Locate the cell with the specified text and output its [x, y] center coordinate. 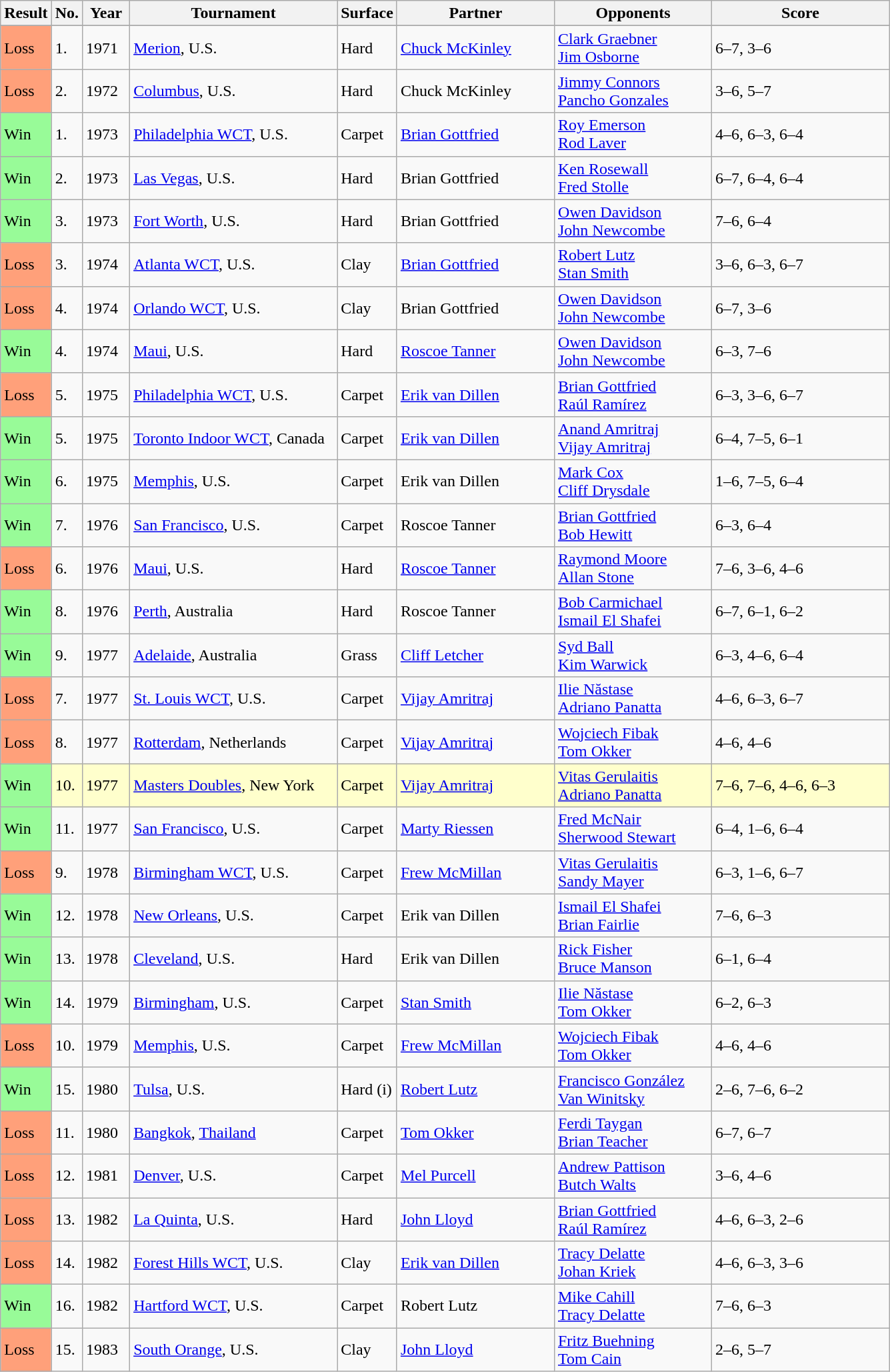
Orlando WCT, U.S. [233, 308]
Ilie Năstase Adriano Panatta [633, 699]
4–6, 6–3, 3–6 [801, 1263]
7–6, 6–4 [801, 221]
Partner [475, 13]
4–6, 6–3, 6–4 [801, 135]
Birmingham, U.S. [233, 1002]
Atlanta WCT, U.S. [233, 264]
Surface [367, 13]
Fritz Buehning Tom Cain [633, 1350]
6–7, 6–7 [801, 1133]
Tom Okker [475, 1133]
Syd Ball Kim Warwick [633, 655]
Andrew Pattison Butch Walts [633, 1175]
3–6, 4–6 [801, 1175]
Jimmy Connors Pancho Gonzales [633, 91]
Francisco González Van Winitsky [633, 1089]
Rotterdam, Netherlands [233, 742]
St. Louis WCT, U.S. [233, 699]
Grass [367, 655]
Clark Graebner Jim Osborne [633, 48]
New Orleans, U.S. [233, 915]
6–7, 6–1, 6–2 [801, 612]
1972 [107, 91]
Ismail El Shafei Brian Fairlie [633, 915]
Cliff Letcher [475, 655]
7–6, 7–6, 4–6, 6–3 [801, 786]
6–3, 1–6, 6–7 [801, 872]
Adelaide, Australia [233, 655]
4–6, 6–3, 2–6 [801, 1219]
Robert Lutz Stan Smith [633, 264]
Tracy Delatte Johan Kriek [633, 1263]
Year [107, 13]
South Orange, U.S. [233, 1350]
Raymond Moore Allan Stone [633, 568]
Cleveland, U.S. [233, 959]
Ken Rosewall Fred Stolle [633, 177]
Mark Cox Cliff Drysdale [633, 482]
6–3, 6–4 [801, 524]
Mel Purcell [475, 1175]
Ilie Năstase Tom Okker [633, 1002]
Opponents [633, 13]
Fort Worth, U.S. [233, 221]
Roy Emerson Rod Laver [633, 135]
6–7, 6–4, 6–4 [801, 177]
Result [26, 13]
1983 [107, 1350]
6–4, 7–5, 6–1 [801, 438]
Tournament [233, 13]
6–2, 6–3 [801, 1002]
Columbus, U.S. [233, 91]
6–4, 1–6, 6–4 [801, 828]
6–3, 7–6 [801, 351]
Hartford WCT, U.S. [233, 1306]
6–1, 6–4 [801, 959]
16. [67, 1306]
Perth, Australia [233, 612]
Ferdi Taygan Brian Teacher [633, 1133]
3–6, 5–7 [801, 91]
Vitas Gerulaitis Sandy Mayer [633, 872]
2–6, 5–7 [801, 1350]
Bangkok, Thailand [233, 1133]
Score [801, 13]
Forest Hills WCT, U.S. [233, 1263]
Fred McNair Sherwood Stewart [633, 828]
3–6, 6–3, 6–7 [801, 264]
Stan Smith [475, 1002]
1–6, 7–5, 6–4 [801, 482]
Masters Doubles, New York [233, 786]
Toronto Indoor WCT, Canada [233, 438]
Las Vegas, U.S. [233, 177]
1971 [107, 48]
Brian Gottfried Bob Hewitt [633, 524]
Denver, U.S. [233, 1175]
2–6, 7–6, 6–2 [801, 1089]
1981 [107, 1175]
Marty Riessen [475, 828]
Rick Fisher Bruce Manson [633, 959]
7–6, 3–6, 4–6 [801, 568]
4–6, 6–3, 6–7 [801, 699]
Mike Cahill Tracy Delatte [633, 1306]
Tulsa, U.S. [233, 1089]
Hard (i) [367, 1089]
Vitas Gerulaitis Adriano Panatta [633, 786]
No. [67, 13]
La Quinta, U.S. [233, 1219]
6–3, 3–6, 6–7 [801, 395]
Bob Carmichael Ismail El Shafei [633, 612]
Merion, U.S. [233, 48]
Birmingham WCT, U.S. [233, 872]
Anand Amritraj Vijay Amritraj [633, 438]
6–3, 4–6, 6–4 [801, 655]
